Identify which cell holds the provided text, then report its [x, y] central coordinate. 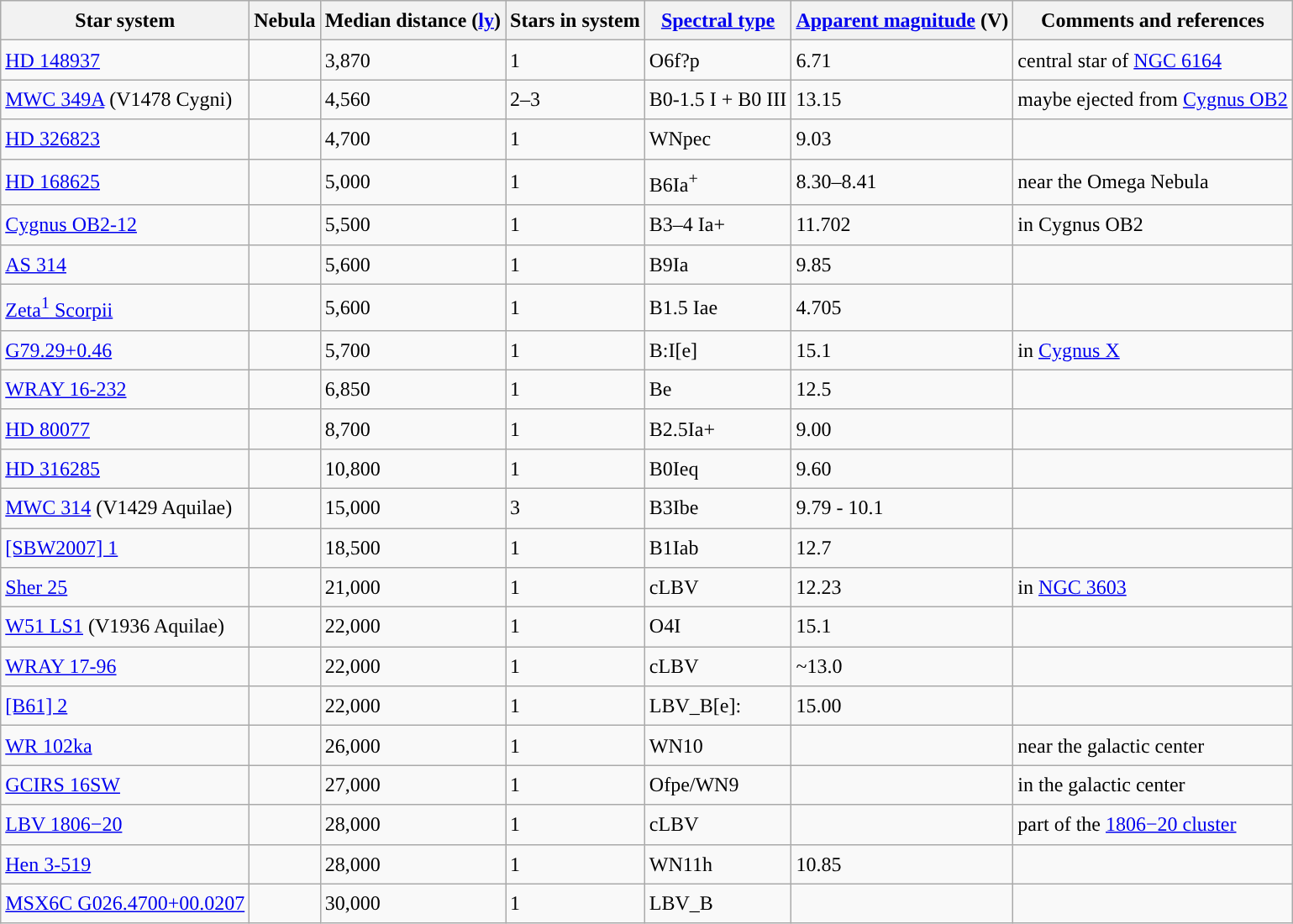
21,000 [413, 588]
WN11h [717, 864]
6,850 [413, 390]
O4I [717, 627]
Spectral type [717, 20]
near the galactic center [1153, 746]
9.85 [902, 264]
Median distance (ly) [413, 20]
B1Iab [717, 548]
HD 148937 [125, 60]
AS 314 [125, 264]
B3–4 Ia+ [717, 225]
O6f?p [717, 60]
5,700 [413, 349]
3 [576, 507]
Cygnus OB2-12 [125, 225]
15.00 [902, 706]
11.702 [902, 225]
W51 LS1 (V1936 Aquilae) [125, 627]
12.23 [902, 588]
Zeta1 Scorpii [125, 307]
30,000 [413, 904]
8.30–8.41 [902, 181]
Apparent magnitude (V) [902, 20]
26,000 [413, 746]
8,700 [413, 428]
4,560 [413, 99]
[SBW2007] 1 [125, 548]
maybe ejected from Cygnus OB2 [1153, 99]
LBV_B [717, 904]
MWC 314 (V1429 Aquilae) [125, 507]
5,500 [413, 225]
9.60 [902, 469]
in Cygnus OB2 [1153, 225]
~13.0 [902, 667]
WR 102ka [125, 746]
in Cygnus X [1153, 349]
10.85 [902, 864]
Stars in system [576, 20]
3,870 [413, 60]
12.5 [902, 390]
HD 168625 [125, 181]
Comments and references [1153, 20]
27,000 [413, 785]
WNpec [717, 139]
part of the 1806−20 cluster [1153, 825]
B6Ia+ [717, 181]
9.79 - 10.1 [902, 507]
2–3 [576, 99]
central star of NGC 6164 [1153, 60]
4,700 [413, 139]
LBV_B[e]: [717, 706]
5,000 [413, 181]
Star system [125, 20]
4.705 [902, 307]
HD 80077 [125, 428]
B0-1.5 I + B0 III [717, 99]
13.15 [902, 99]
GCIRS 16SW [125, 785]
6.71 [902, 60]
B:I[e] [717, 349]
[B61] 2 [125, 706]
WRAY 17-96 [125, 667]
18,500 [413, 548]
B2.5Ia+ [717, 428]
Hen 3-519 [125, 864]
LBV 1806−20 [125, 825]
in NGC 3603 [1153, 588]
B3Ibe [717, 507]
near the Omega Nebula [1153, 181]
HD 326823 [125, 139]
Sher 25 [125, 588]
WRAY 16-232 [125, 390]
MSX6C G026.4700+00.0207 [125, 904]
Nebula [285, 20]
WN10 [717, 746]
9.03 [902, 139]
B1.5 Iae [717, 307]
12.7 [902, 548]
Be [717, 390]
G79.29+0.46 [125, 349]
9.00 [902, 428]
B9Ia [717, 264]
B0Ieq [717, 469]
MWC 349A (V1478 Cygni) [125, 99]
10,800 [413, 469]
15,000 [413, 507]
Ofpe/WN9 [717, 785]
HD 316285 [125, 469]
in the galactic center [1153, 785]
